Search for the cell housing the specified text and yield its [x, y] center coordinate. 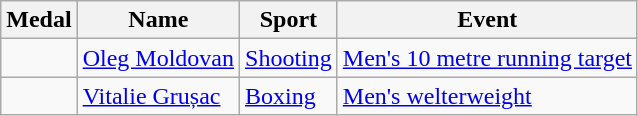
Men's 10 metre running target [487, 58]
Oleg Moldovan [158, 58]
Medal [39, 20]
Boxing [289, 96]
Name [158, 20]
Sport [289, 20]
Shooting [289, 58]
Event [487, 20]
Vitalie Grușac [158, 96]
Men's welterweight [487, 96]
